Pinpoint the cell where the given text exists, returning its (X, Y) midpoint coordinate. 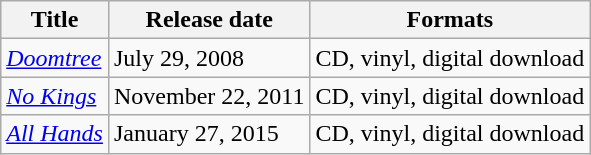
Doomtree (55, 58)
All Hands (55, 134)
Formats (450, 20)
Title (55, 20)
November 22, 2011 (208, 96)
Release date (208, 20)
No Kings (55, 96)
January 27, 2015 (208, 134)
July 29, 2008 (208, 58)
